Capture the cell that displays the provided text and extract its [X, Y] central coordinate. 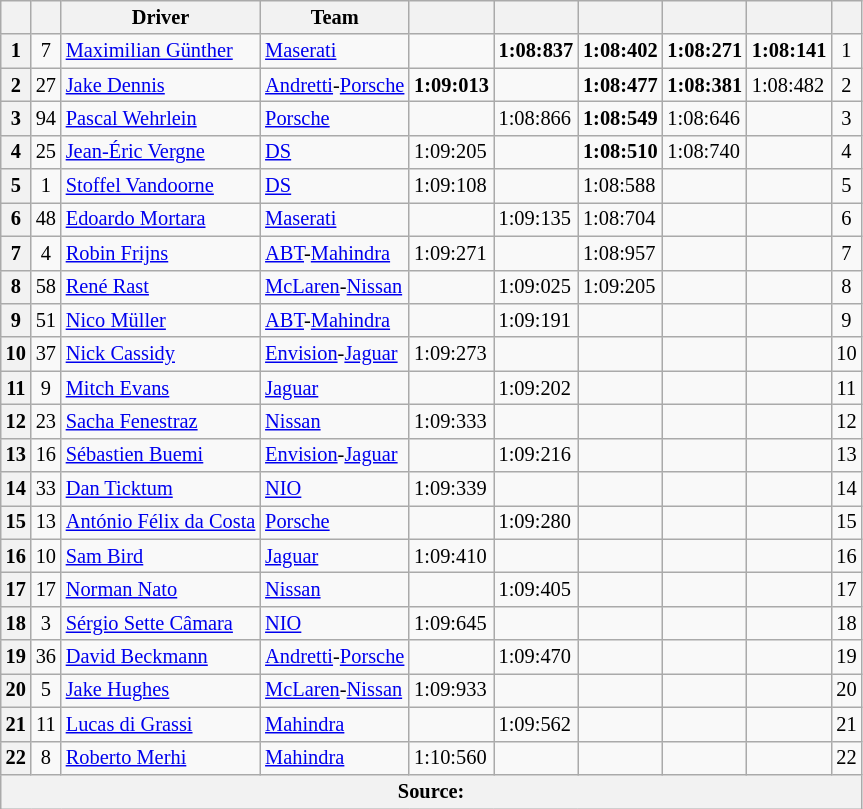
1:09:025 [536, 287]
1:09:405 [536, 589]
1:09:645 [451, 623]
1:09:191 [536, 320]
Nick Cassidy [160, 354]
1:08:957 [620, 253]
1:09:470 [536, 657]
Roberto Merhi [160, 758]
1:08:646 [705, 118]
Jake Dennis [160, 85]
Jean-Éric Vergne [160, 152]
58 [46, 287]
1:09:333 [451, 421]
Jake Hughes [160, 690]
Sébastien Buemi [160, 455]
37 [46, 354]
Dan Ticktum [160, 489]
1:08:402 [620, 51]
Mitch Evans [160, 388]
51 [46, 320]
1:08:510 [620, 152]
27 [46, 85]
94 [46, 118]
1:08:588 [620, 186]
1:08:271 [705, 51]
Driver [160, 17]
Pascal Wehrlein [160, 118]
1:08:740 [705, 152]
1:08:477 [620, 85]
1:08:837 [536, 51]
1:08:381 [705, 85]
Source: [432, 791]
1:09:562 [536, 724]
1:09:271 [451, 253]
1:09:108 [451, 186]
Team [334, 17]
1:10:560 [451, 758]
Stoffel Vandoorne [160, 186]
1:09:216 [536, 455]
1:08:482 [789, 85]
Edoardo Mortara [160, 219]
René Rast [160, 287]
Norman Nato [160, 589]
1:08:141 [789, 51]
1:09:933 [451, 690]
1:09:273 [451, 354]
1:09:013 [451, 85]
1:09:339 [451, 489]
23 [46, 421]
25 [46, 152]
Nico Müller [160, 320]
Sam Bird [160, 556]
1:09:410 [451, 556]
Robin Frijns [160, 253]
1:09:280 [536, 522]
1:08:549 [620, 118]
1:08:704 [620, 219]
Maximilian Günther [160, 51]
Sérgio Sette Câmara [160, 623]
36 [46, 657]
48 [46, 219]
33 [46, 489]
1:09:202 [536, 388]
1:08:866 [536, 118]
David Beckmann [160, 657]
1:09:135 [536, 219]
Sacha Fenestraz [160, 421]
António Félix da Costa [160, 522]
Lucas di Grassi [160, 724]
